Return the (X, Y) coordinate for the center point of the cell that contains the specified text.  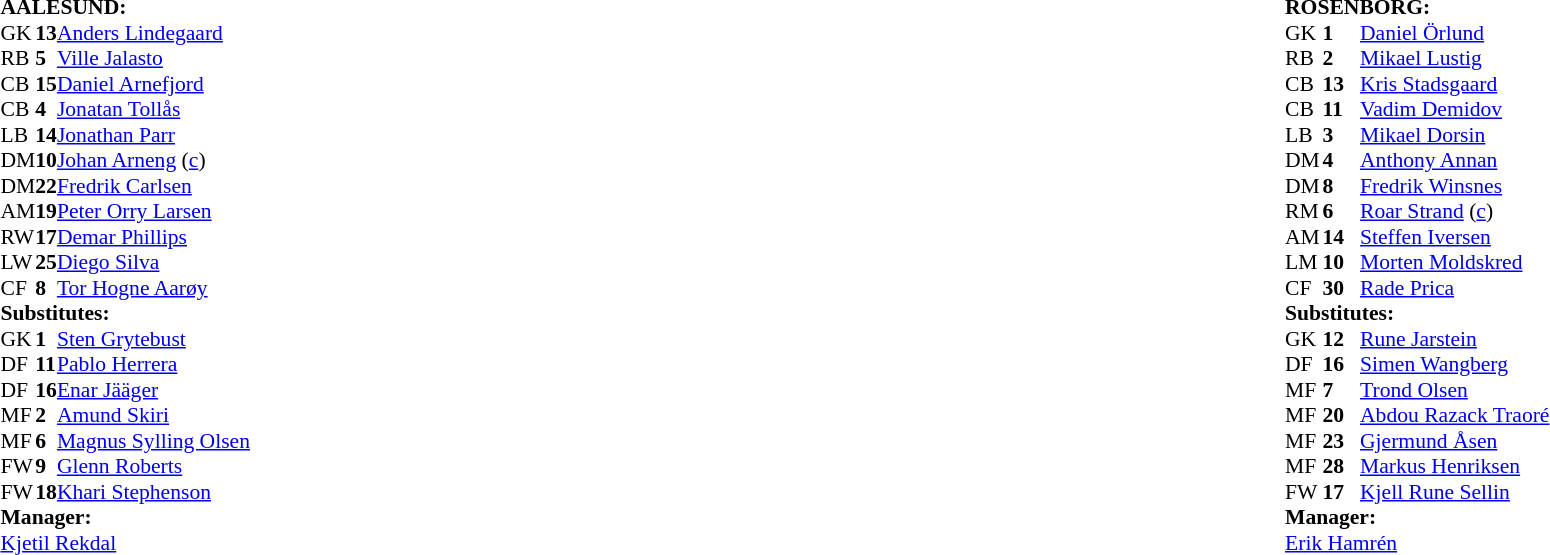
Fredrik Winsnes (1454, 186)
28 (1342, 467)
7 (1342, 390)
Morten Moldskred (1454, 263)
Daniel Arnefjord (154, 84)
18 (46, 492)
Kjell Rune Sellin (1454, 492)
Mikael Dorsin (1454, 135)
Amund Skiri (154, 415)
Johan Arneng (c) (154, 161)
23 (1342, 441)
Enar Jääger (154, 390)
RM (1304, 211)
Magnus Sylling Olsen (154, 441)
Ville Jalasto (154, 59)
12 (1342, 339)
9 (46, 467)
Roar Strand (c) (1454, 211)
Fredrik Carlsen (154, 186)
Tor Hogne Aarøy (154, 288)
Rade Prica (1454, 288)
Pablo Herrera (154, 365)
Anthony Annan (1454, 161)
Steffen Iversen (1454, 237)
LW (18, 263)
Abdou Razack Traoré (1454, 415)
5 (46, 59)
Khari Stephenson (154, 492)
Rune Jarstein (1454, 339)
Sten Grytebust (154, 339)
Glenn Roberts (154, 467)
Anders Lindegaard (154, 33)
22 (46, 186)
Diego Silva (154, 263)
RW (18, 237)
Vadim Demidov (1454, 109)
LM (1304, 263)
19 (46, 211)
Trond Olsen (1454, 390)
Mikael Lustig (1454, 59)
Simen Wangberg (1454, 365)
Kris Stadsgaard (1454, 84)
Jonatan Tollås (154, 109)
15 (46, 84)
Peter Orry Larsen (154, 211)
Gjermund Åsen (1454, 441)
30 (1342, 288)
Daniel Örlund (1454, 33)
25 (46, 263)
3 (1342, 135)
Demar Phillips (154, 237)
Jonathan Parr (154, 135)
20 (1342, 415)
Markus Henriksen (1454, 467)
